Determine the [X, Y] coordinate at the center of the cell enclosing the given text.  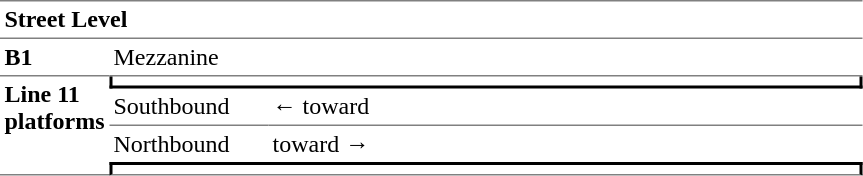
Mezzanine [486, 58]
Line 11 platforms [54, 126]
Street Level [431, 20]
Northbound [188, 144]
B1 [54, 58]
toward → [565, 144]
← toward [565, 107]
Southbound [188, 107]
